Identify which cell holds the provided text, then report its (x, y) central coordinate. 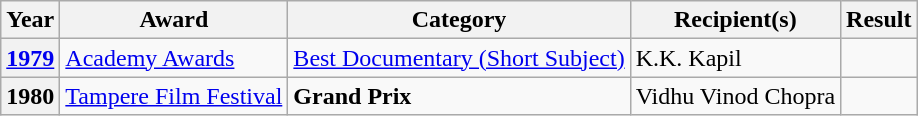
K.K. Kapil (735, 58)
Best Documentary (Short Subject) (459, 58)
Recipient(s) (735, 20)
1979 (30, 58)
Award (174, 20)
1980 (30, 96)
Year (30, 20)
Academy Awards (174, 58)
Grand Prix (459, 96)
Result (879, 20)
Category (459, 20)
Tampere Film Festival (174, 96)
Vidhu Vinod Chopra (735, 96)
